Pinpoint the cell where the given text exists, returning its (X, Y) midpoint coordinate. 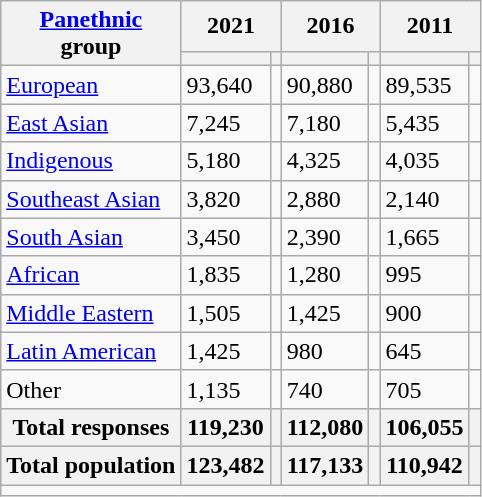
2011 (430, 26)
2,140 (424, 199)
African (91, 275)
Southeast Asian (91, 199)
3,450 (226, 237)
5,435 (424, 123)
Other (91, 389)
Total responses (91, 427)
1,505 (226, 313)
7,180 (325, 123)
980 (325, 351)
740 (325, 389)
Middle Eastern (91, 313)
995 (424, 275)
123,482 (226, 465)
1,135 (226, 389)
South Asian (91, 237)
90,880 (325, 85)
3,820 (226, 199)
Total population (91, 465)
Panethnicgroup (91, 34)
European (91, 85)
119,230 (226, 427)
7,245 (226, 123)
93,640 (226, 85)
2016 (330, 26)
1,835 (226, 275)
89,535 (424, 85)
112,080 (325, 427)
645 (424, 351)
1,280 (325, 275)
110,942 (424, 465)
2,880 (325, 199)
2021 (231, 26)
1,665 (424, 237)
705 (424, 389)
Indigenous (91, 161)
4,325 (325, 161)
5,180 (226, 161)
900 (424, 313)
117,133 (325, 465)
Latin American (91, 351)
2,390 (325, 237)
106,055 (424, 427)
4,035 (424, 161)
East Asian (91, 123)
